Pinpoint the cell where the given text exists, returning its (x, y) midpoint coordinate. 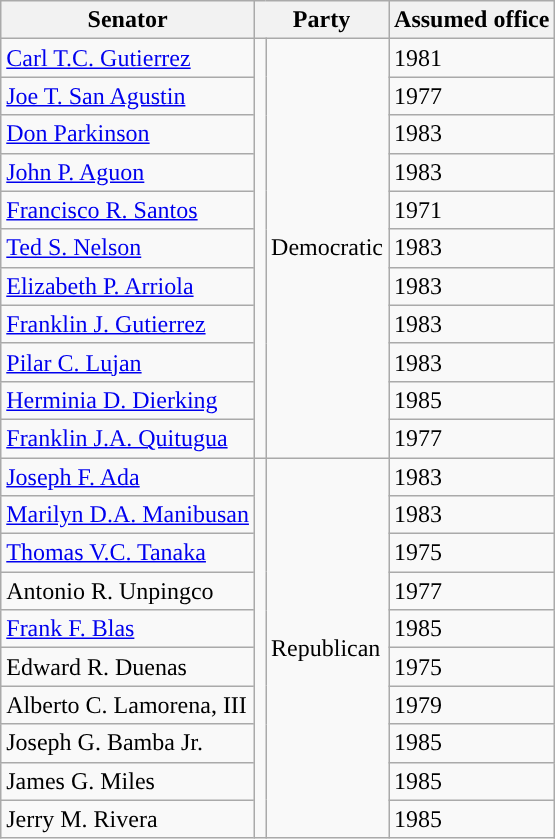
Ted S. Nelson (128, 248)
Don Parkinson (128, 134)
Marilyn D.A. Manibusan (128, 515)
Republican (328, 648)
Edward R. Duenas (128, 667)
Joseph G. Bamba Jr. (128, 743)
1971 (472, 210)
Party (321, 20)
1979 (472, 705)
Elizabeth P. Arriola (128, 286)
Francisco R. Santos (128, 210)
Antonio R. Unpingco (128, 591)
Joseph F. Ada (128, 477)
Assumed office (472, 20)
1981 (472, 58)
Pilar C. Lujan (128, 362)
Senator (128, 20)
Frank F. Blas (128, 629)
Democratic (328, 248)
Alberto C. Lamorena, III (128, 705)
John P. Aguon (128, 172)
Franklin J.A. Quitugua (128, 438)
Carl T.C. Gutierrez (128, 58)
Jerry M. Rivera (128, 819)
Joe T. San Agustin (128, 96)
Franklin J. Gutierrez (128, 324)
Herminia D. Dierking (128, 400)
James G. Miles (128, 781)
Thomas V.C. Tanaka (128, 553)
